Pinpoint the cell where the given text exists, returning its [X, Y] midpoint coordinate. 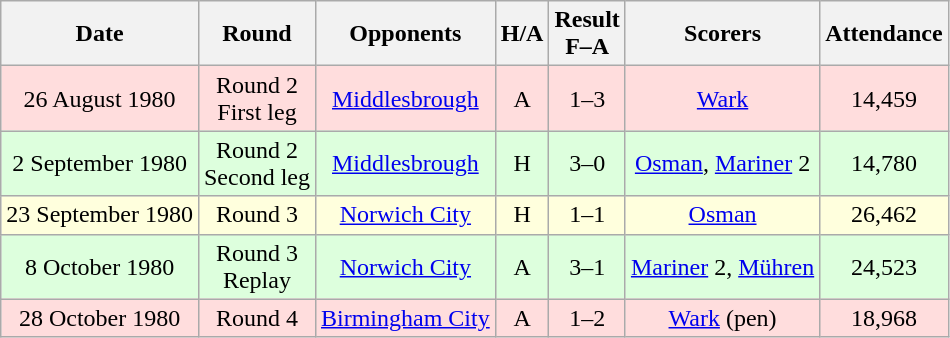
24,523 [884, 266]
Round [256, 34]
H/A [522, 34]
26,462 [884, 215]
26 August 1980 [100, 98]
Opponents [405, 34]
Birmingham City [405, 318]
Round 3 [256, 215]
3–0 [587, 164]
Scorers [722, 34]
23 September 1980 [100, 215]
ResultF–A [587, 34]
Osman [722, 215]
14,459 [884, 98]
1–3 [587, 98]
14,780 [884, 164]
Round 2Second leg [256, 164]
8 October 1980 [100, 266]
Mariner 2, Mühren [722, 266]
Date [100, 34]
Round 2First leg [256, 98]
18,968 [884, 318]
Wark [722, 98]
3–1 [587, 266]
Round 4 [256, 318]
Osman, Mariner 2 [722, 164]
Attendance [884, 34]
2 September 1980 [100, 164]
Round 3Replay [256, 266]
28 October 1980 [100, 318]
1–2 [587, 318]
1–1 [587, 215]
Wark (pen) [722, 318]
